Extract the [x, y] coordinate from the center of the cell holding the provided text.  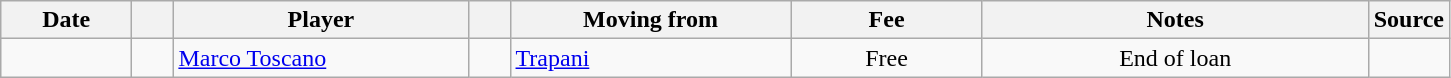
Source [1408, 20]
Marco Toscano [321, 58]
Player [321, 20]
Date [66, 20]
Fee [886, 20]
Trapani [650, 58]
Free [886, 58]
End of loan [1175, 58]
Notes [1175, 20]
Moving from [650, 20]
